Extract the [x, y] coordinate from the center of the cell holding the provided text.  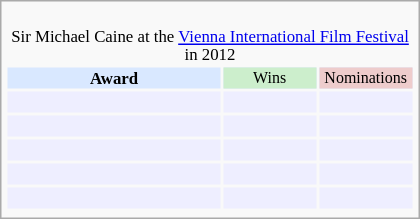
Nominations [366, 78]
Award [114, 78]
Sir Michael Caine at the Vienna International Film Festival in 2012 [210, 36]
Wins [270, 78]
